Locate the cell with the specified text and output its [x, y] center coordinate. 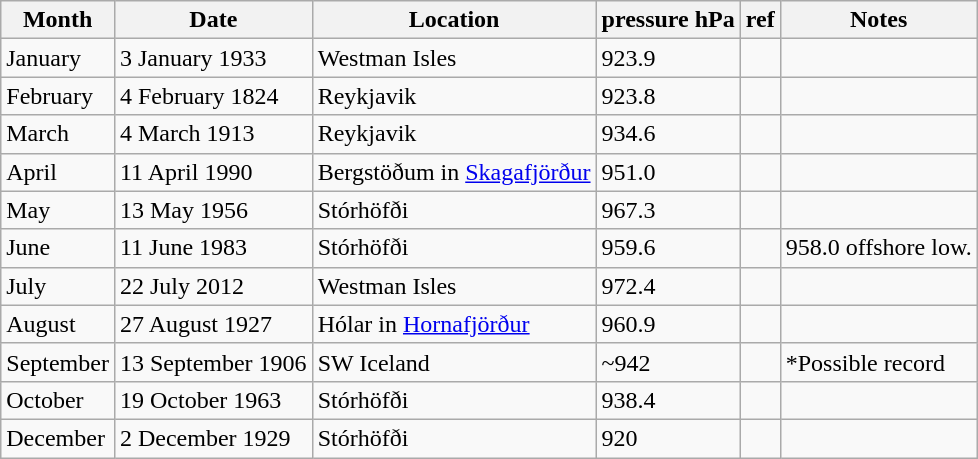
923.9 [668, 58]
Date [213, 20]
951.0 [668, 172]
ref [760, 20]
December [58, 438]
972.4 [668, 286]
4 March 1913 [213, 134]
11 June 1983 [213, 248]
June [58, 248]
923.8 [668, 96]
Month [58, 20]
Bergstöðum in Skagafjörður [454, 172]
September [58, 362]
*Possible record [878, 362]
February [58, 96]
4 February 1824 [213, 96]
959.6 [668, 248]
Notes [878, 20]
January [58, 58]
22 July 2012 [213, 286]
938.4 [668, 400]
920 [668, 438]
Location [454, 20]
13 May 1956 [213, 210]
SW Iceland [454, 362]
May [58, 210]
967.3 [668, 210]
11 April 1990 [213, 172]
pressure hPa [668, 20]
Hólar in Hornafjörður [454, 324]
3 January 1933 [213, 58]
19 October 1963 [213, 400]
October [58, 400]
960.9 [668, 324]
27 August 1927 [213, 324]
958.0 offshore low. [878, 248]
April [58, 172]
July [58, 286]
13 September 1906 [213, 362]
934.6 [668, 134]
2 December 1929 [213, 438]
August [58, 324]
~942 [668, 362]
March [58, 134]
